Pinpoint the cell where the given text exists, returning its (X, Y) midpoint coordinate. 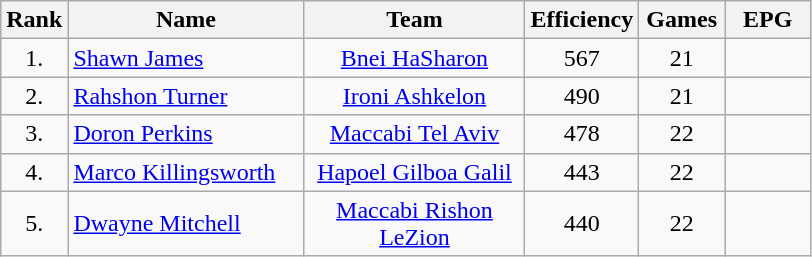
Marco Killingsworth (186, 172)
2. (34, 96)
3. (34, 134)
EPG (768, 20)
Hapoel Gilboa Galil (414, 172)
Rank (34, 20)
1. (34, 58)
Efficiency (582, 20)
Bnei HaSharon (414, 58)
Doron Perkins (186, 134)
5. (34, 224)
Ironi Ashkelon (414, 96)
Games (682, 20)
443 (582, 172)
Maccabi Tel Aviv (414, 134)
Maccabi Rishon LeZion (414, 224)
567 (582, 58)
4. (34, 172)
Dwayne Mitchell (186, 224)
Shawn James (186, 58)
Team (414, 20)
490 (582, 96)
Name (186, 20)
440 (582, 224)
Rahshon Turner (186, 96)
478 (582, 134)
